Scan for the cell matching the given text and deliver its [X, Y] coordinate at center. 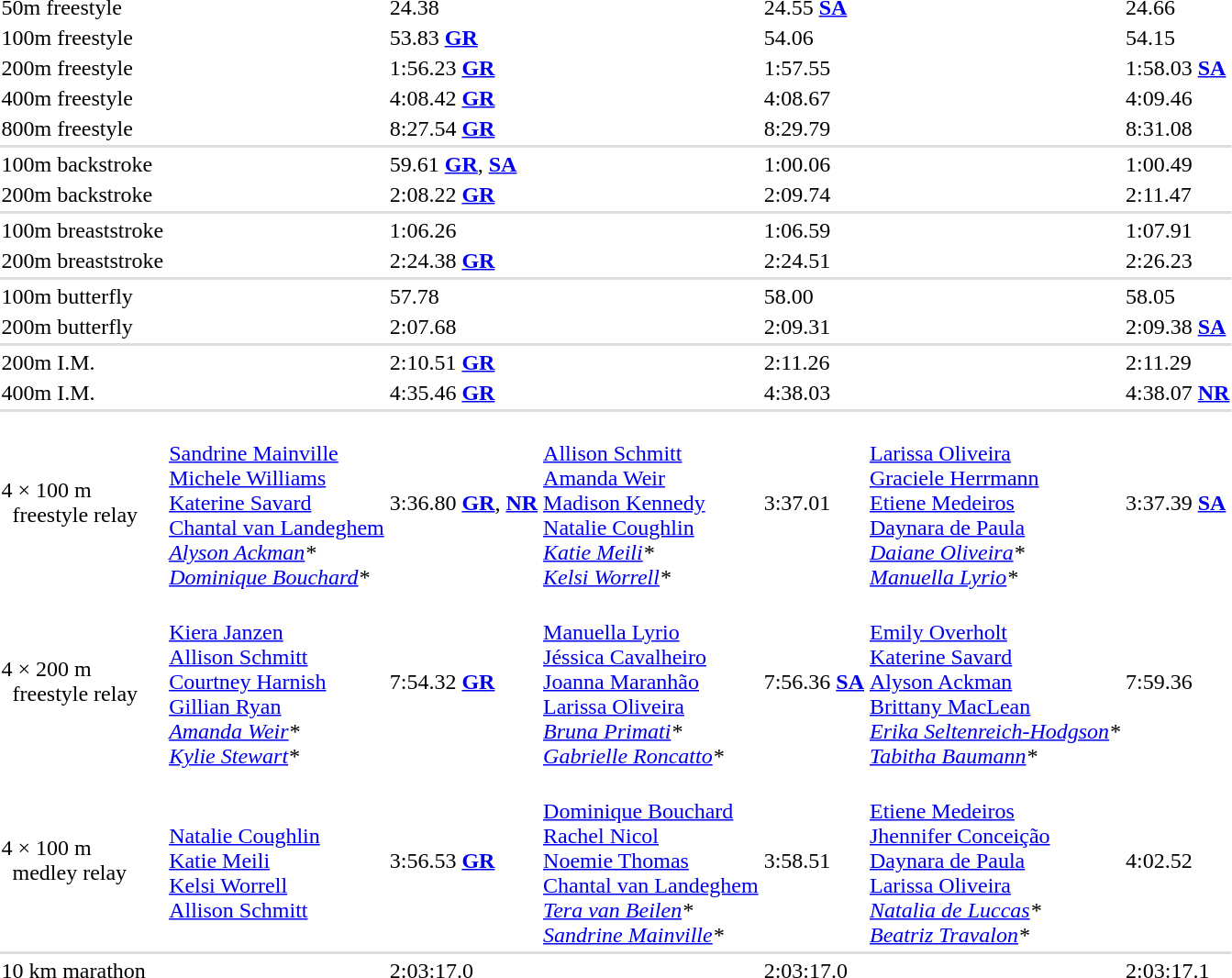
8:27.54 GR [463, 128]
54.06 [814, 38]
4:08.42 GR [463, 98]
Manuella LyrioJéssica CavalheiroJoanna MaranhãoLarissa OliveiraBruna Primati*Gabrielle Roncatto* [651, 682]
Dominique Bouchard Rachel NicolNoemie ThomasChantal van LandeghemTera van Beilen*Sandrine Mainville* [651, 861]
4:38.03 [814, 393]
Allison Schmitt Amanda WeirMadison KennedyNatalie CoughlinKatie Meili*Kelsi Worrell* [651, 503]
100m butterfly [83, 296]
8:29.79 [814, 128]
57.78 [463, 296]
200m backstroke [83, 194]
58.05 [1178, 296]
Larissa OliveiraGraciele HerrmannEtiene MedeirosDaynara de PaulaDaiane Oliveira*Manuella Lyrio* [994, 503]
2:24.51 [814, 261]
2:07.68 [463, 327]
3:36.80 GR, NR [463, 503]
1:07.91 [1178, 230]
58.00 [814, 296]
4:09.46 [1178, 98]
2:09.31 [814, 327]
100m freestyle [83, 38]
Etiene MedeirosJhennifer ConceiçãoDaynara de PaulaLarissa OliveiraNatalia de Luccas*Beatriz Travalon* [994, 861]
400m I.M. [83, 393]
2:09.38 SA [1178, 327]
2:08.22 GR [463, 194]
Natalie Coughlin Katie MeiliKelsi WorrellAllison Schmitt [277, 861]
53.83 GR [463, 38]
800m freestyle [83, 128]
4:02.52 [1178, 861]
2:26.23 [1178, 261]
3:58.51 [814, 861]
7:54.32 GR [463, 682]
1:56.23 GR [463, 68]
59.61 GR, SA [463, 164]
3:37.01 [814, 503]
2:11.26 [814, 362]
4:08.67 [814, 98]
2:11.47 [1178, 194]
4 × 100 m medley relay [83, 861]
200m I.M. [83, 362]
200m breaststroke [83, 261]
1:06.26 [463, 230]
54.15 [1178, 38]
3:37.39 SA [1178, 503]
3:56.53 GR [463, 861]
1:00.06 [814, 164]
4:35.46 GR [463, 393]
1:57.55 [814, 68]
400m freestyle [83, 98]
200m freestyle [83, 68]
1:00.49 [1178, 164]
7:56.36 SA [814, 682]
100m breaststroke [83, 230]
1:58.03 SA [1178, 68]
Sandrine Mainville Michele WilliamsKaterine SavardChantal van LandeghemAlyson Ackman*Dominique Bouchard* [277, 503]
100m backstroke [83, 164]
4 × 100 m freestyle relay [83, 503]
4:38.07 NR [1178, 393]
2:24.38 GR [463, 261]
8:31.08 [1178, 128]
2:09.74 [814, 194]
2:10.51 GR [463, 362]
7:59.36 [1178, 682]
Emily Overholt Katerine SavardAlyson AckmanBrittany MacLeanErika Seltenreich-Hodgson*Tabitha Baumann* [994, 682]
4 × 200 m freestyle relay [83, 682]
2:11.29 [1178, 362]
1:06.59 [814, 230]
Kiera Janzen Allison SchmittCourtney HarnishGillian RyanAmanda Weir*Kylie Stewart* [277, 682]
200m butterfly [83, 327]
